Detect which cell encompasses the target text, then output its [X, Y] center coordinate. 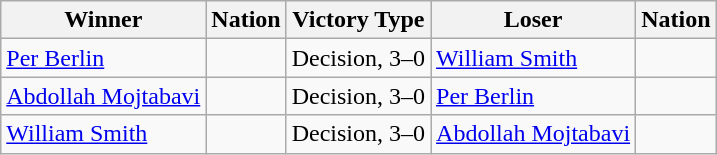
Loser [534, 20]
Victory Type [358, 20]
Winner [104, 20]
